Detect which cell encompasses the target text, then output its (x, y) center coordinate. 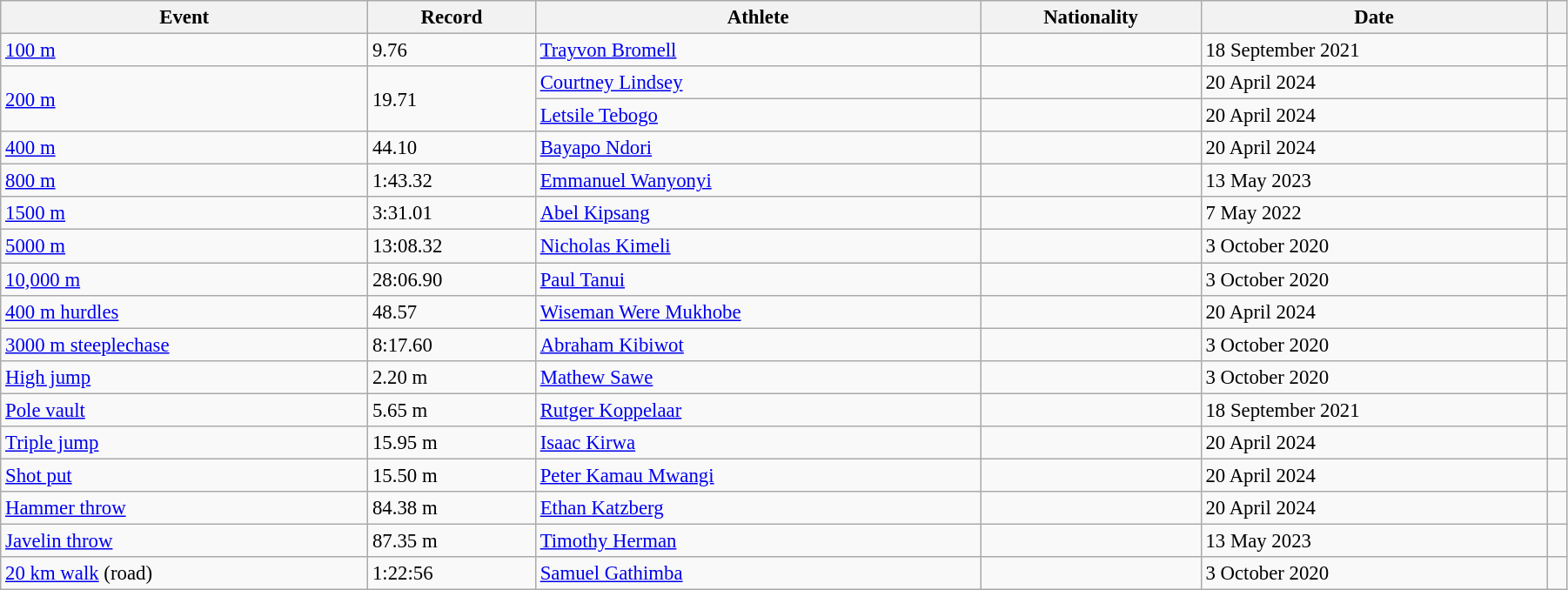
Samuel Gathimba (758, 573)
Bayapo Ndori (758, 148)
400 m (184, 148)
Trayvon Bromell (758, 50)
1500 m (184, 213)
Abel Kipsang (758, 213)
28:06.90 (452, 279)
Isaac Kirwa (758, 443)
Abraham Kibiwot (758, 345)
Ethan Katzberg (758, 508)
84.38 m (452, 508)
Date (1374, 17)
Nationality (1091, 17)
3:31.01 (452, 213)
1:22:56 (452, 573)
Rutger Koppelaar (758, 410)
800 m (184, 181)
Peter Kamau Mwangi (758, 475)
Event (184, 17)
100 m (184, 50)
Hammer throw (184, 508)
Nicholas Kimeli (758, 246)
Mathew Sawe (758, 377)
9.76 (452, 50)
5000 m (184, 246)
Timothy Herman (758, 540)
Courtney Lindsey (758, 83)
8:17.60 (452, 345)
44.10 (452, 148)
Paul Tanui (758, 279)
Letsile Tebogo (758, 116)
19.71 (452, 99)
Pole vault (184, 410)
Emmanuel Wanyonyi (758, 181)
Athlete (758, 17)
87.35 m (452, 540)
3000 m steeplechase (184, 345)
Shot put (184, 475)
48.57 (452, 312)
15.50 m (452, 475)
15.95 m (452, 443)
20 km walk (road) (184, 573)
High jump (184, 377)
400 m hurdles (184, 312)
Triple jump (184, 443)
Record (452, 17)
2.20 m (452, 377)
7 May 2022 (1374, 213)
1:43.32 (452, 181)
Javelin throw (184, 540)
200 m (184, 99)
5.65 m (452, 410)
Wiseman Were Mukhobe (758, 312)
13:08.32 (452, 246)
10,000 m (184, 279)
